Capture the cell that displays the provided text and extract its [x, y] central coordinate. 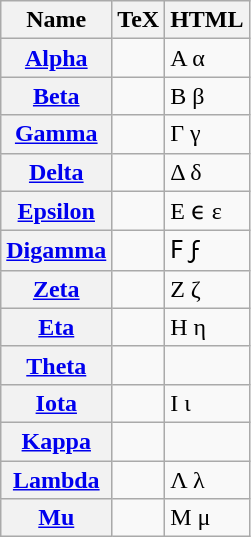
Iota [56, 403]
Ε ϵ ε [207, 211]
Μ μ [207, 518]
Η η [207, 327]
Epsilon [56, 211]
Β β [207, 96]
Eta [56, 327]
TeX [138, 20]
Γ γ [207, 134]
Gamma [56, 134]
HTML [207, 20]
Zeta [56, 289]
Theta [56, 365]
Δ δ [207, 172]
Λ λ [207, 479]
Alpha [56, 58]
Delta [56, 172]
Ϝ ϝ [207, 251]
Kappa [56, 441]
Ι ι [207, 403]
Beta [56, 96]
Name [56, 20]
Lambda [56, 479]
Ζ ζ [207, 289]
Digamma [56, 251]
Mu [56, 518]
Α α [207, 58]
